Capture the cell that displays the provided text and extract its (X, Y) central coordinate. 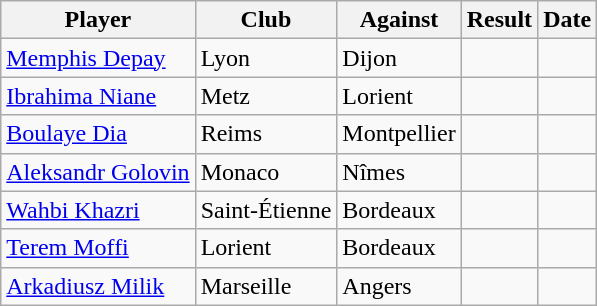
Aleksandr Golovin (98, 172)
Nîmes (399, 172)
Marseille (266, 286)
Date (568, 20)
Club (266, 20)
Dijon (399, 58)
Wahbi Khazri (98, 210)
Player (98, 20)
Lyon (266, 58)
Metz (266, 96)
Memphis Depay (98, 58)
Boulaye Dia (98, 134)
Against (399, 20)
Monaco (266, 172)
Montpellier (399, 134)
Ibrahima Niane (98, 96)
Terem Moffi (98, 248)
Result (499, 20)
Angers (399, 286)
Reims (266, 134)
Saint-Étienne (266, 210)
Arkadiusz Milik (98, 286)
